Search for the cell housing the specified text and yield its (x, y) center coordinate. 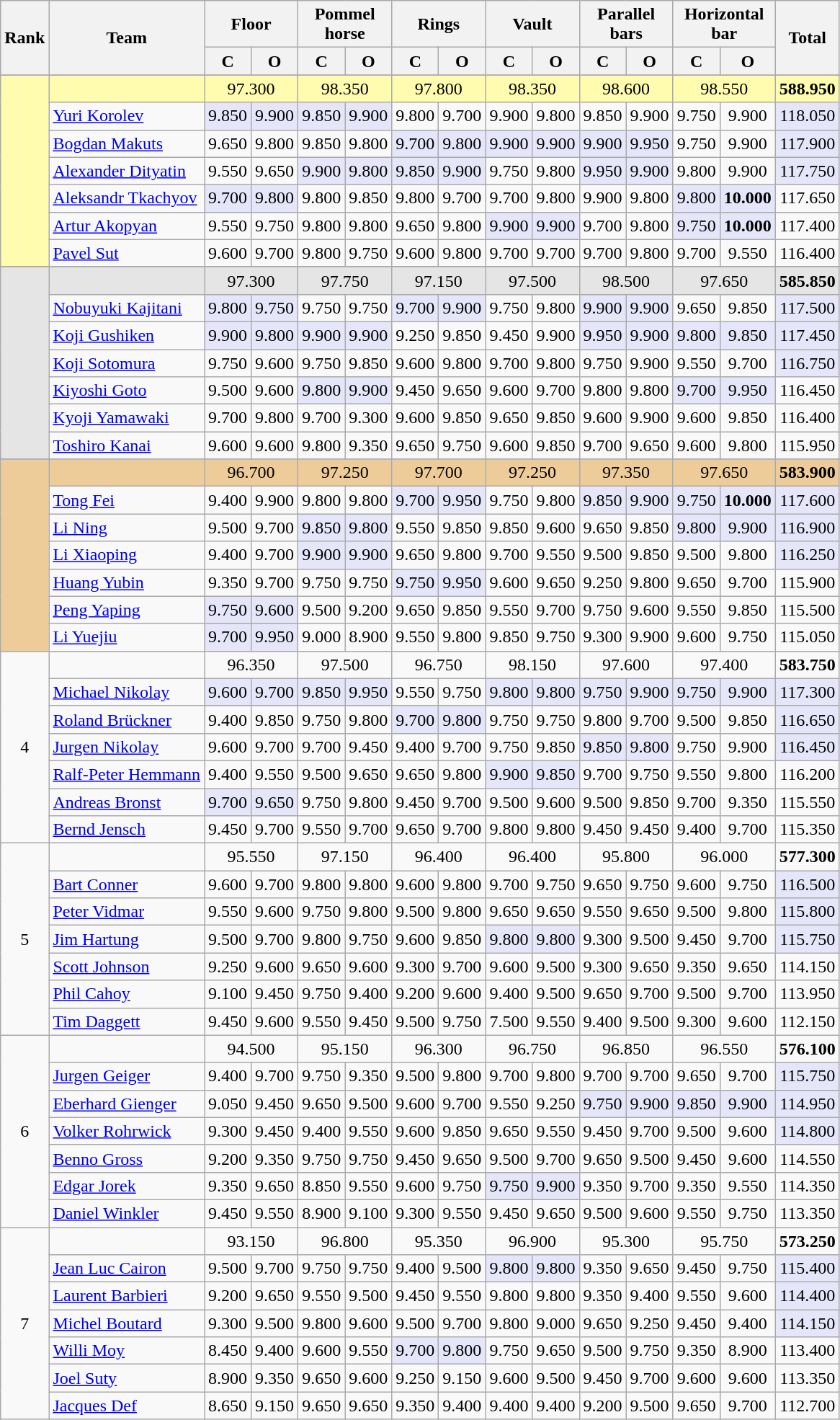
Jean Luc Cairon (127, 1269)
115.400 (807, 1269)
Kiyoshi Goto (127, 391)
Volker Rohrwick (127, 1131)
Peng Yaping (127, 610)
583.900 (807, 473)
98.600 (626, 89)
Bogdan Makuts (127, 143)
117.750 (807, 171)
Toshiro Kanai (127, 445)
Ralf-Peter Hemmann (127, 774)
Tim Daggett (127, 1021)
115.900 (807, 582)
Pavel Sut (127, 253)
Pommelhorse (345, 25)
9.050 (228, 1104)
113.400 (807, 1351)
114.950 (807, 1104)
115.500 (807, 610)
114.550 (807, 1158)
Team (127, 37)
8.850 (321, 1186)
115.050 (807, 637)
7 (24, 1323)
118.050 (807, 116)
117.600 (807, 500)
115.800 (807, 912)
Li Yuejiu (127, 637)
117.450 (807, 335)
Koji Gushiken (127, 335)
Willi Moy (127, 1351)
Bart Conner (127, 884)
116.900 (807, 528)
Joel Suty (127, 1378)
116.200 (807, 774)
Rank (24, 37)
97.750 (345, 280)
Peter Vidmar (127, 912)
7.500 (509, 1021)
Michael Nikolay (127, 692)
117.500 (807, 308)
96.550 (724, 1049)
Vault (532, 25)
Alexander Dityatin (127, 171)
Li Xiaoping (127, 555)
583.750 (807, 665)
Li Ning (127, 528)
112.150 (807, 1021)
573.250 (807, 1241)
95.550 (251, 857)
Daniel Winkler (127, 1213)
95.750 (724, 1241)
117.900 (807, 143)
96.800 (345, 1241)
Scott Johnson (127, 967)
Eberhard Gienger (127, 1104)
Huang Yubin (127, 582)
Horizontalbar (724, 25)
117.300 (807, 692)
Jurgen Nikolay (127, 747)
Laurent Barbieri (127, 1296)
96.000 (724, 857)
95.350 (439, 1241)
Koji Sotomura (127, 363)
96.700 (251, 473)
4 (24, 747)
95.150 (345, 1049)
95.300 (626, 1241)
Rings (439, 25)
98.500 (626, 280)
Total (807, 37)
117.650 (807, 198)
97.400 (724, 665)
Benno Gross (127, 1158)
Roland Brückner (127, 719)
117.400 (807, 226)
Jacques Def (127, 1406)
Aleksandr Tkachyov (127, 198)
114.800 (807, 1131)
114.350 (807, 1186)
115.550 (807, 802)
Floor (251, 25)
585.850 (807, 280)
115.350 (807, 830)
577.300 (807, 857)
116.750 (807, 363)
93.150 (251, 1241)
Kyoji Yamawaki (127, 418)
96.900 (532, 1241)
576.100 (807, 1049)
Andreas Bronst (127, 802)
114.400 (807, 1296)
96.850 (626, 1049)
97.700 (439, 473)
Michel Boutard (127, 1323)
Jurgen Geiger (127, 1076)
95.800 (626, 857)
8.650 (228, 1406)
112.700 (807, 1406)
97.350 (626, 473)
Artur Akopyan (127, 226)
Edgar Jorek (127, 1186)
Yuri Korolev (127, 116)
96.300 (439, 1049)
6 (24, 1131)
8.450 (228, 1351)
Parallelbars (626, 25)
96.350 (251, 665)
Bernd Jensch (127, 830)
116.500 (807, 884)
Tong Fei (127, 500)
Jim Hartung (127, 939)
Nobuyuki Kajitani (127, 308)
98.150 (532, 665)
115.950 (807, 445)
98.550 (724, 89)
5 (24, 939)
Phil Cahoy (127, 994)
97.600 (626, 665)
588.950 (807, 89)
94.500 (251, 1049)
113.950 (807, 994)
116.650 (807, 719)
116.250 (807, 555)
97.800 (439, 89)
